Search for the cell housing the specified text and yield its [x, y] center coordinate. 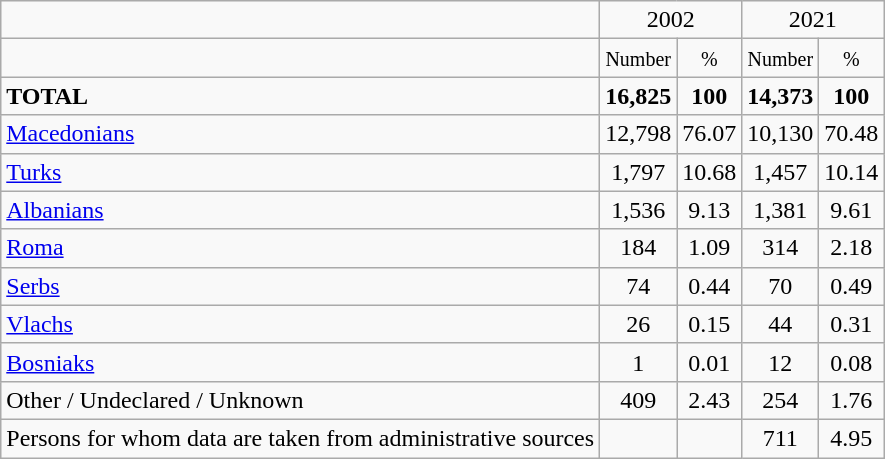
0.01 [710, 362]
TOTAL [300, 96]
Roma [300, 248]
2.43 [710, 400]
44 [780, 324]
184 [638, 248]
76.07 [710, 134]
9.61 [852, 210]
4.95 [852, 438]
1 [638, 362]
0.31 [852, 324]
314 [780, 248]
12,798 [638, 134]
Other / Undeclared / Unknown [300, 400]
1.09 [710, 248]
711 [780, 438]
1,457 [780, 172]
254 [780, 400]
0.49 [852, 286]
9.13 [710, 210]
10.14 [852, 172]
Persons for whom data are taken from administrative sources [300, 438]
Albanians [300, 210]
0.44 [710, 286]
2.18 [852, 248]
10,130 [780, 134]
16,825 [638, 96]
409 [638, 400]
26 [638, 324]
70 [780, 286]
2002 [671, 20]
0.08 [852, 362]
1.76 [852, 400]
1,536 [638, 210]
10.68 [710, 172]
Serbs [300, 286]
12 [780, 362]
Vlachs [300, 324]
74 [638, 286]
1,381 [780, 210]
0.15 [710, 324]
Bosniaks [300, 362]
14,373 [780, 96]
Macedonians [300, 134]
1,797 [638, 172]
Turks [300, 172]
2021 [813, 20]
70.48 [852, 134]
